Extract the (x, y) coordinate from the center of the cell holding the provided text.  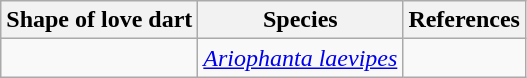
Ariophanta laevipes (300, 58)
References (464, 20)
Shape of love dart (100, 20)
Species (300, 20)
